Return the [X, Y] coordinate for the center point of the cell that contains the specified text.  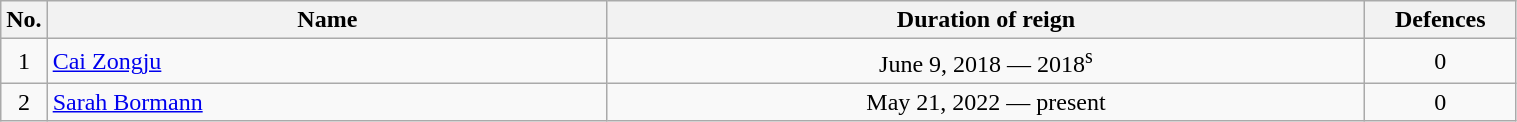
2 [24, 102]
June 9, 2018 — 2018s [986, 62]
1 [24, 62]
Sarah Bormann [327, 102]
May 21, 2022 — present [986, 102]
Cai Zongju [327, 62]
Name [327, 20]
Defences [1441, 20]
Duration of reign [986, 20]
No. [24, 20]
